Output the (x, y) coordinate of the center of the cell containing the given text.  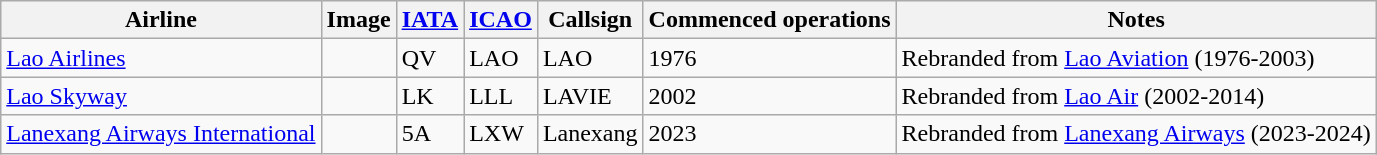
ICAO (501, 20)
Rebranded from Lao Air (2002-2014) (1136, 96)
Lanexang Airways International (161, 134)
Lao Skyway (161, 96)
LAVIE (590, 96)
QV (430, 58)
Airline (161, 20)
LLL (501, 96)
2023 (770, 134)
Lanexang (590, 134)
1976 (770, 58)
IATA (430, 20)
2002 (770, 96)
5A (430, 134)
Commenced operations (770, 20)
Callsign (590, 20)
Image (358, 20)
LK (430, 96)
LXW (501, 134)
Notes (1136, 20)
Rebranded from Lao Aviation (1976-2003) (1136, 58)
Lao Airlines (161, 58)
Rebranded from Lanexang Airways (2023-2024) (1136, 134)
